Determine the [x, y] coordinate at the center of the cell enclosing the given text.  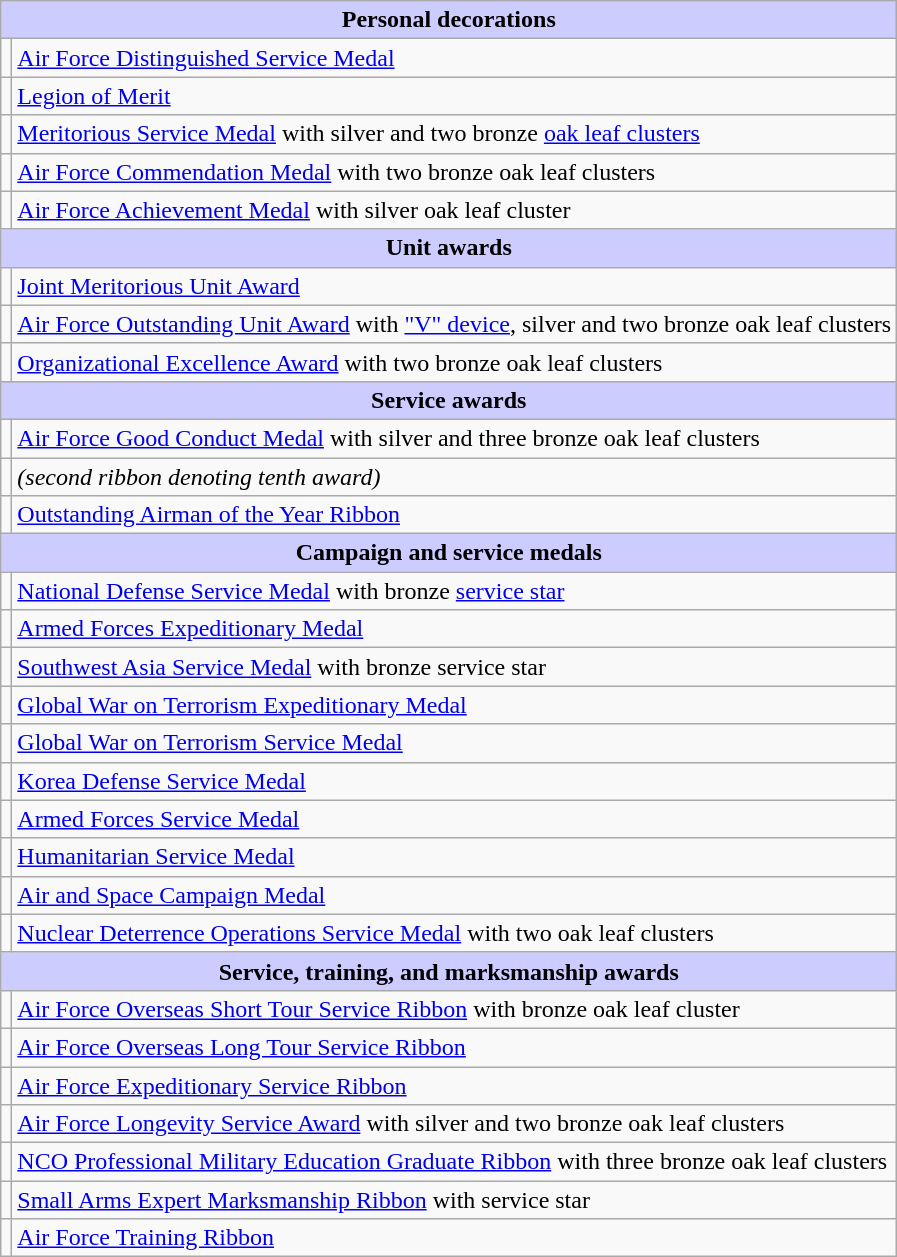
NCO Professional Military Education Graduate Ribbon with three bronze oak leaf clusters [454, 1162]
Personal decorations [449, 20]
Global War on Terrorism Service Medal [454, 743]
Legion of Merit [454, 96]
Air Force Good Conduct Medal with silver and three bronze oak leaf clusters [454, 438]
Global War on Terrorism Expeditionary Medal [454, 705]
Southwest Asia Service Medal with bronze service star [454, 667]
Service awards [449, 400]
Armed Forces Expeditionary Medal [454, 629]
Small Arms Expert Marksmanship Ribbon with service star [454, 1200]
Air Force Achievement Medal with silver oak leaf cluster [454, 210]
Korea Defense Service Medal [454, 781]
Humanitarian Service Medal [454, 857]
Air Force Overseas Long Tour Service Ribbon [454, 1047]
Campaign and service medals [449, 553]
Air Force Distinguished Service Medal [454, 58]
Joint Meritorious Unit Award [454, 286]
Air Force Training Ribbon [454, 1238]
Service, training, and marksmanship awards [449, 971]
Outstanding Airman of the Year Ribbon [454, 515]
Air Force Overseas Short Tour Service Ribbon with bronze oak leaf cluster [454, 1009]
Air Force Commendation Medal with two bronze oak leaf clusters [454, 172]
Meritorious Service Medal with silver and two bronze oak leaf clusters [454, 134]
Air Force Expeditionary Service Ribbon [454, 1085]
Air Force Longevity Service Award with silver and two bronze oak leaf clusters [454, 1124]
Air Force Outstanding Unit Award with "V" device, silver and two bronze oak leaf clusters [454, 324]
Air and Space Campaign Medal [454, 895]
Unit awards [449, 248]
Nuclear Deterrence Operations Service Medal with two oak leaf clusters [454, 933]
Organizational Excellence Award with two bronze oak leaf clusters [454, 362]
(second ribbon denoting tenth award) [454, 477]
National Defense Service Medal with bronze service star [454, 591]
Armed Forces Service Medal [454, 819]
